Output the [X, Y] coordinate of the center of the cell containing the given text.  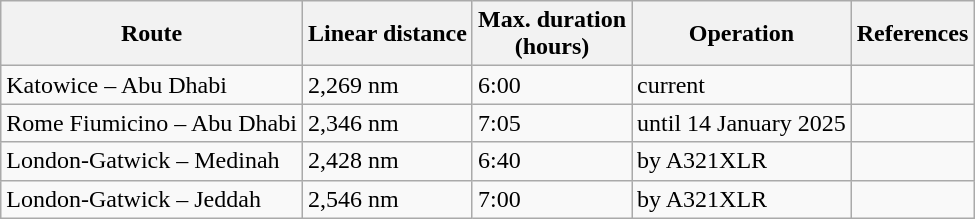
current [742, 85]
Operation [742, 34]
Katowice – Abu Dhabi [152, 85]
2,428 nm [387, 161]
6:40 [552, 161]
7:00 [552, 199]
6:00 [552, 85]
2,546 nm [387, 199]
Linear distance [387, 34]
7:05 [552, 123]
Route [152, 34]
until 14 January 2025 [742, 123]
London-Gatwick – Jeddah [152, 199]
Max. duration(hours) [552, 34]
Rome Fiumicino – Abu Dhabi [152, 123]
References [912, 34]
London-Gatwick – Medinah [152, 161]
2,346 nm [387, 123]
2,269 nm [387, 85]
